Detect which cell encompasses the target text, then output its (x, y) center coordinate. 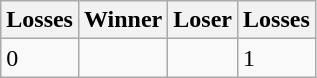
1 (277, 58)
Loser (203, 20)
0 (40, 58)
Winner (122, 20)
